Scan for the cell matching the given text and deliver its [X, Y] coordinate at center. 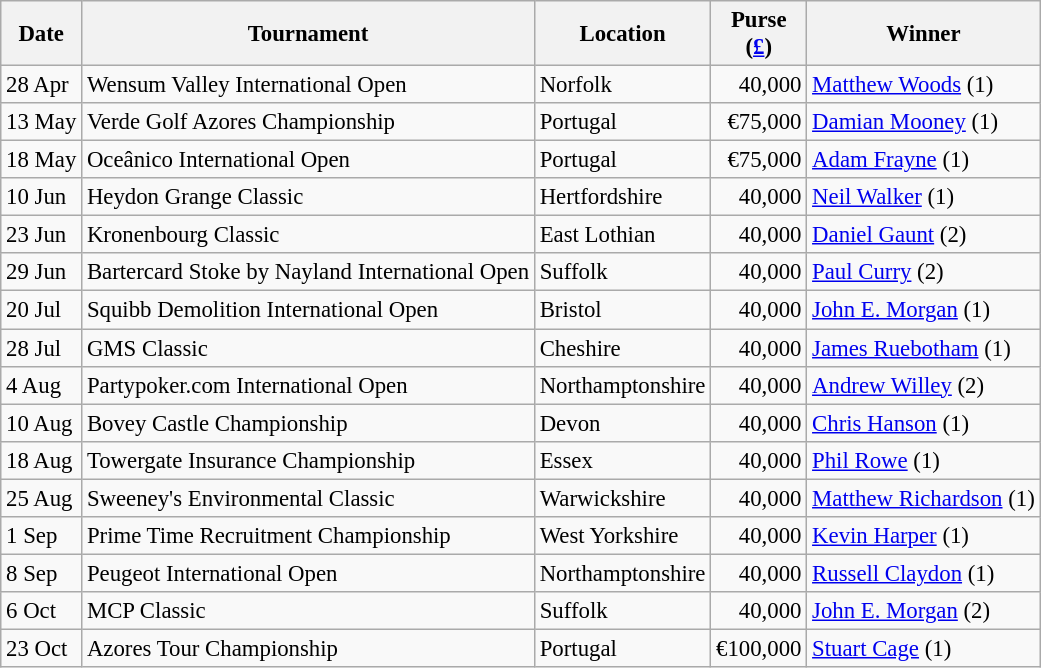
Verde Golf Azores Championship [308, 122]
Date [42, 34]
Squibb Demolition International Open [308, 310]
Heydon Grange Classic [308, 197]
Peugeot International Open [308, 573]
10 Jun [42, 197]
Purse(£) [759, 34]
Phil Rowe (1) [924, 460]
West Yorkshire [622, 536]
20 Jul [42, 310]
6 Oct [42, 611]
29 Jun [42, 273]
Wensum Valley International Open [308, 85]
Kevin Harper (1) [924, 536]
James Ruebotham (1) [924, 348]
28 Apr [42, 85]
Andrew Willey (2) [924, 385]
Warwickshire [622, 498]
25 Aug [42, 498]
Azores Tour Championship [308, 648]
Hertfordshire [622, 197]
Winner [924, 34]
Bovey Castle Championship [308, 423]
Daniel Gaunt (2) [924, 235]
8 Sep [42, 573]
Prime Time Recruitment Championship [308, 536]
GMS Classic [308, 348]
John E. Morgan (1) [924, 310]
Towergate Insurance Championship [308, 460]
Bristol [622, 310]
Neil Walker (1) [924, 197]
Adam Frayne (1) [924, 160]
Tournament [308, 34]
23 Oct [42, 648]
18 May [42, 160]
Matthew Richardson (1) [924, 498]
Partypoker.com International Open [308, 385]
Sweeney's Environmental Classic [308, 498]
Essex [622, 460]
10 Aug [42, 423]
Kronenbourg Classic [308, 235]
€100,000 [759, 648]
Paul Curry (2) [924, 273]
18 Aug [42, 460]
John E. Morgan (2) [924, 611]
Location [622, 34]
28 Jul [42, 348]
East Lothian [622, 235]
Stuart Cage (1) [924, 648]
Oceânico International Open [308, 160]
Cheshire [622, 348]
Damian Mooney (1) [924, 122]
4 Aug [42, 385]
Chris Hanson (1) [924, 423]
Bartercard Stoke by Nayland International Open [308, 273]
Devon [622, 423]
23 Jun [42, 235]
1 Sep [42, 536]
Matthew Woods (1) [924, 85]
Norfolk [622, 85]
MCP Classic [308, 611]
13 May [42, 122]
Russell Claydon (1) [924, 573]
